Return [x, y] of the center of cell containing provided text 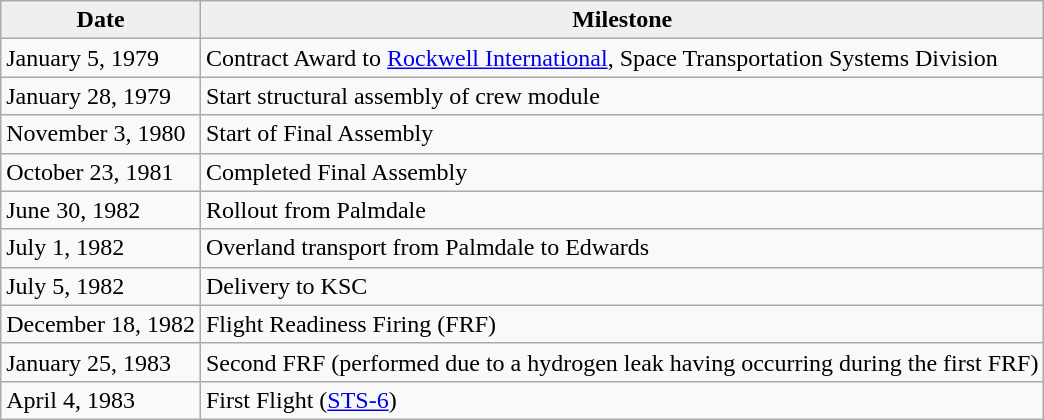
December 18, 1982 [101, 324]
Delivery to KSC [622, 286]
Date [101, 20]
July 5, 1982 [101, 286]
April 4, 1983 [101, 400]
October 23, 1981 [101, 172]
Second FRF (performed due to a hydrogen leak having occurring during the first FRF) [622, 362]
January 28, 1979 [101, 96]
Flight Readiness Firing (FRF) [622, 324]
June 30, 1982 [101, 210]
Completed Final Assembly [622, 172]
January 25, 1983 [101, 362]
Milestone [622, 20]
First Flight (STS-6) [622, 400]
Start structural assembly of crew module [622, 96]
Rollout from Palmdale [622, 210]
Contract Award to Rockwell International, Space Transportation Systems Division [622, 58]
Start of Final Assembly [622, 134]
July 1, 1982 [101, 248]
Overland transport from Palmdale to Edwards [622, 248]
January 5, 1979 [101, 58]
November 3, 1980 [101, 134]
